Detect which cell encompasses the target text, then output its [X, Y] center coordinate. 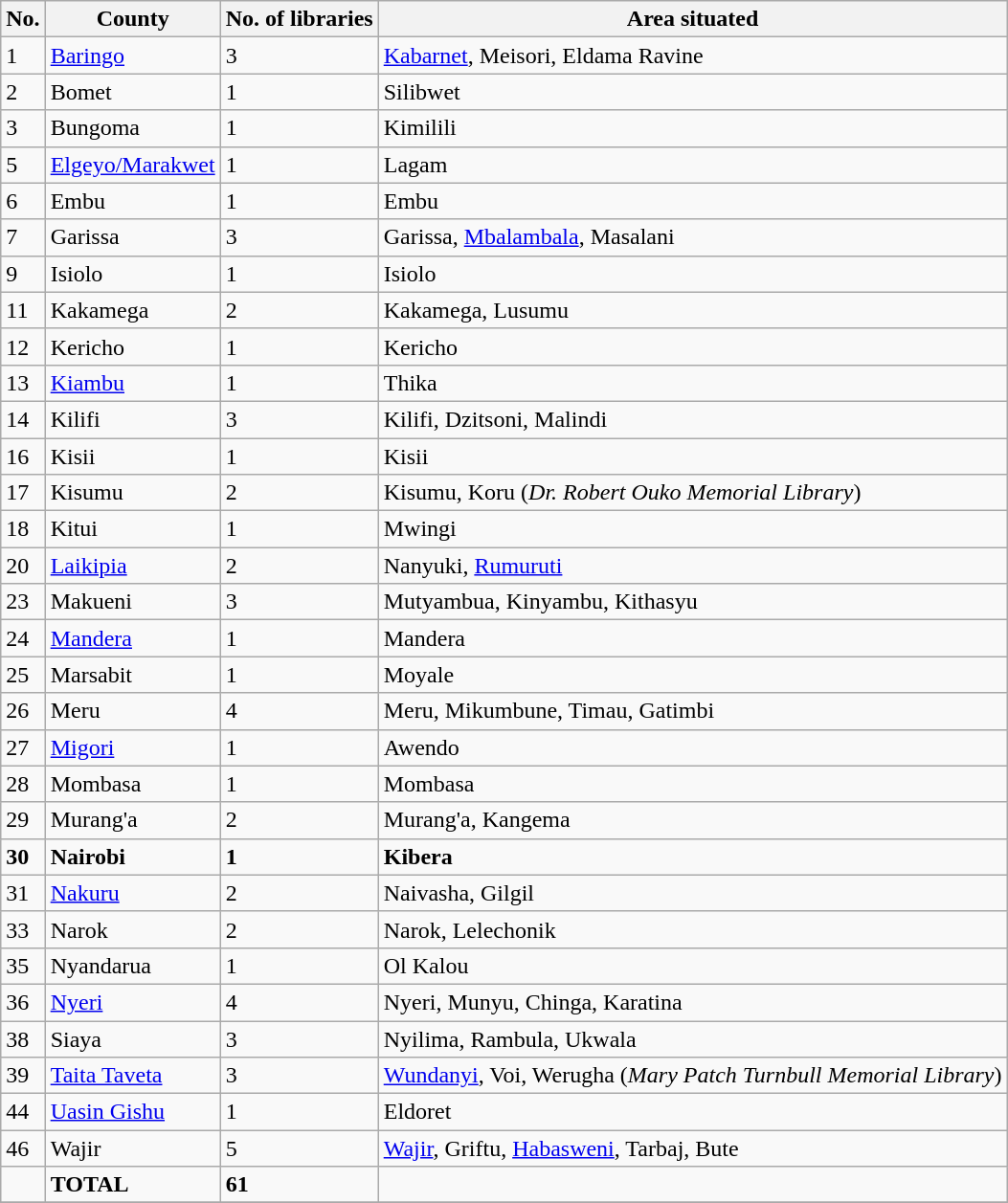
17 [23, 493]
Taita Taveta [132, 1076]
12 [23, 346]
Bungoma [132, 128]
Kisumu, Koru (Dr. Robert Ouko Memorial Library) [693, 493]
Eldoret [693, 1112]
Lagam [693, 165]
27 [23, 747]
Nyeri, Munyu, Chinga, Karatina [693, 1002]
38 [23, 1038]
Nyilima, Rambula, Ukwala [693, 1038]
Narok [132, 929]
18 [23, 529]
Mutyambua, Kinyambu, Kithasyu [693, 602]
Garissa [132, 237]
Makueni [132, 602]
31 [23, 893]
Elgeyo/Marakwet [132, 165]
44 [23, 1112]
No. [23, 19]
Nanyuki, Rumuruti [693, 566]
Nyandarua [132, 966]
6 [23, 201]
Ol Kalou [693, 966]
16 [23, 457]
46 [23, 1148]
Wajir [132, 1148]
Kakamega [132, 310]
24 [23, 638]
Nairobi [132, 857]
9 [23, 274]
Mwingi [693, 529]
Meru, Mikumbune, Timau, Gatimbi [693, 711]
Kakamega, Lusumu [693, 310]
Moyale [693, 675]
Meru [132, 711]
Kilifi, Dzitsoni, Malindi [693, 419]
Area situated [693, 19]
Uasin Gishu [132, 1112]
36 [23, 1002]
Kilifi [132, 419]
Kimilili [693, 128]
Siaya [132, 1038]
61 [299, 1185]
Migori [132, 747]
35 [23, 966]
30 [23, 857]
23 [23, 602]
7 [23, 237]
Kibera [693, 857]
Murang'a, Kangema [693, 820]
33 [23, 929]
Nyeri [132, 1002]
Baringo [132, 56]
14 [23, 419]
Naivasha, Gilgil [693, 893]
39 [23, 1076]
29 [23, 820]
Laikipia [132, 566]
Wundanyi, Voi, Werugha (Mary Patch Turnbull Memorial Library) [693, 1076]
Awendo [693, 747]
20 [23, 566]
Kiambu [132, 383]
26 [23, 711]
Kitui [132, 529]
Kisumu [132, 493]
13 [23, 383]
Bomet [132, 92]
Murang'a [132, 820]
Wajir, Griftu, Habasweni, Tarbaj, Bute [693, 1148]
Thika [693, 383]
TOTAL [132, 1185]
No. of libraries [299, 19]
County [132, 19]
Kabarnet, Meisori, Eldama Ravine [693, 56]
Narok, Lelechonik [693, 929]
Nakuru [132, 893]
Garissa, Mbalambala, Masalani [693, 237]
Marsabit [132, 675]
11 [23, 310]
Silibwet [693, 92]
28 [23, 784]
25 [23, 675]
